Identify which cell holds the provided text, then report its [x, y] central coordinate. 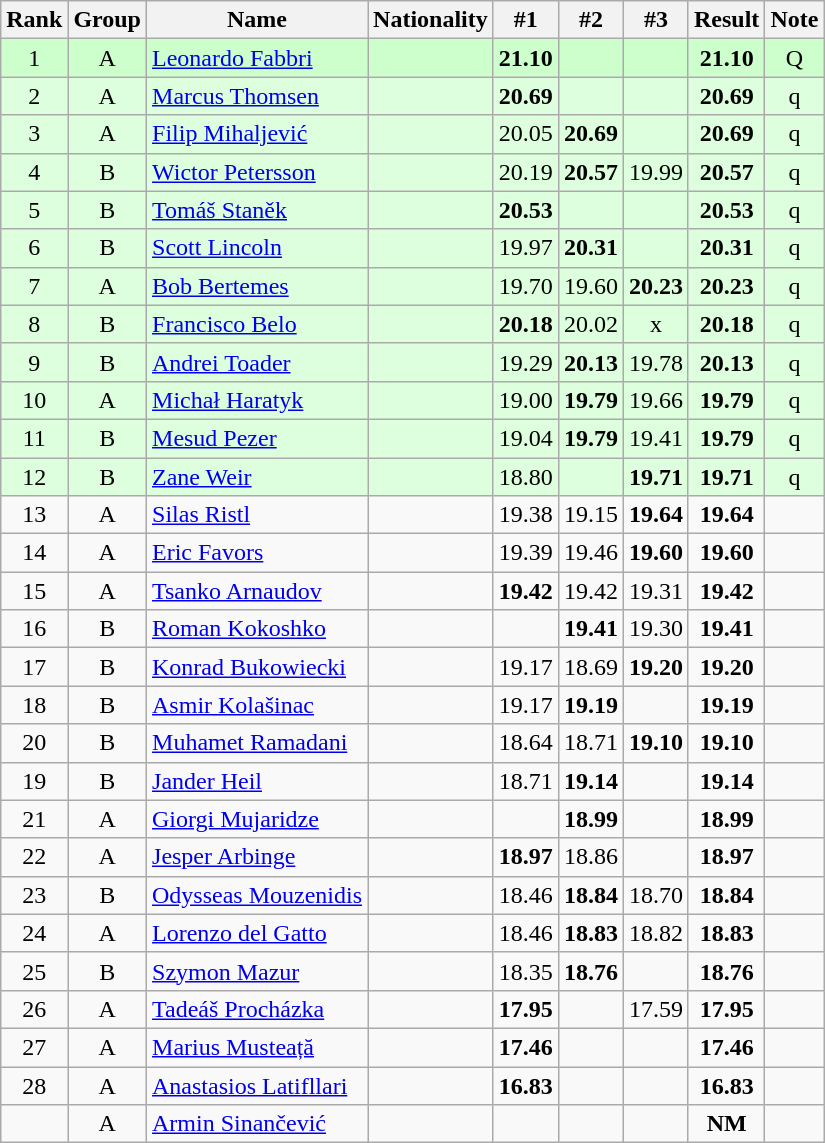
19.70 [526, 286]
19.78 [656, 362]
2 [34, 96]
10 [34, 400]
18.82 [656, 933]
#1 [526, 20]
Jander Heil [258, 781]
12 [34, 477]
NM [726, 1124]
Rank [34, 20]
#3 [656, 20]
19.31 [656, 591]
Muhamet Ramadani [258, 743]
7 [34, 286]
19.15 [590, 515]
20.19 [526, 172]
19.38 [526, 515]
Q [794, 58]
26 [34, 1009]
4 [34, 172]
13 [34, 515]
18 [34, 705]
Michał Haratyk [258, 400]
20 [34, 743]
Roman Kokoshko [258, 629]
Asmir Kolašinac [258, 705]
Group [108, 20]
18.80 [526, 477]
Eric Favors [258, 553]
20.02 [590, 324]
20.05 [526, 134]
Filip Mihaljević [258, 134]
16 [34, 629]
18.35 [526, 971]
9 [34, 362]
Tsanko Arnaudov [258, 591]
17.59 [656, 1009]
18.69 [590, 667]
19.04 [526, 438]
14 [34, 553]
Mesud Pezer [258, 438]
Jesper Arbinge [258, 857]
Marius Musteață [258, 1047]
Tadeáš Procházka [258, 1009]
19.97 [526, 248]
Andrei Toader [258, 362]
22 [34, 857]
19.29 [526, 362]
Francisco Belo [258, 324]
15 [34, 591]
Wictor Petersson [258, 172]
x [656, 324]
25 [34, 971]
19.66 [656, 400]
19 [34, 781]
Scott Lincoln [258, 248]
5 [34, 210]
17 [34, 667]
8 [34, 324]
19.30 [656, 629]
Lorenzo del Gatto [258, 933]
21 [34, 819]
23 [34, 895]
19.39 [526, 553]
Szymon Mazur [258, 971]
18.70 [656, 895]
Silas Ristl [258, 515]
#2 [590, 20]
Zane Weir [258, 477]
11 [34, 438]
19.00 [526, 400]
3 [34, 134]
Name [258, 20]
1 [34, 58]
19.99 [656, 172]
19.46 [590, 553]
Marcus Thomsen [258, 96]
Giorgi Mujaridze [258, 819]
Odysseas Mouzenidis [258, 895]
Bob Bertemes [258, 286]
Note [794, 20]
27 [34, 1047]
Tomáš Staněk [258, 210]
Leonardo Fabbri [258, 58]
Result [726, 20]
18.86 [590, 857]
24 [34, 933]
Anastasios Latifllari [258, 1085]
18.64 [526, 743]
Konrad Bukowiecki [258, 667]
Nationality [431, 20]
28 [34, 1085]
Armin Sinančević [258, 1124]
6 [34, 248]
